Identify which cell holds the provided text, then report its [X, Y] central coordinate. 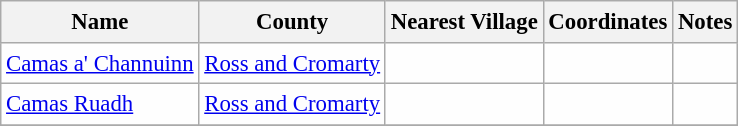
Notes [706, 22]
Name [100, 22]
Nearest Village [464, 22]
Camas a' Channuinn [100, 62]
Coordinates [608, 22]
County [292, 22]
Camas Ruadh [100, 104]
